Pinpoint the cell where the given text exists, returning its (X, Y) midpoint coordinate. 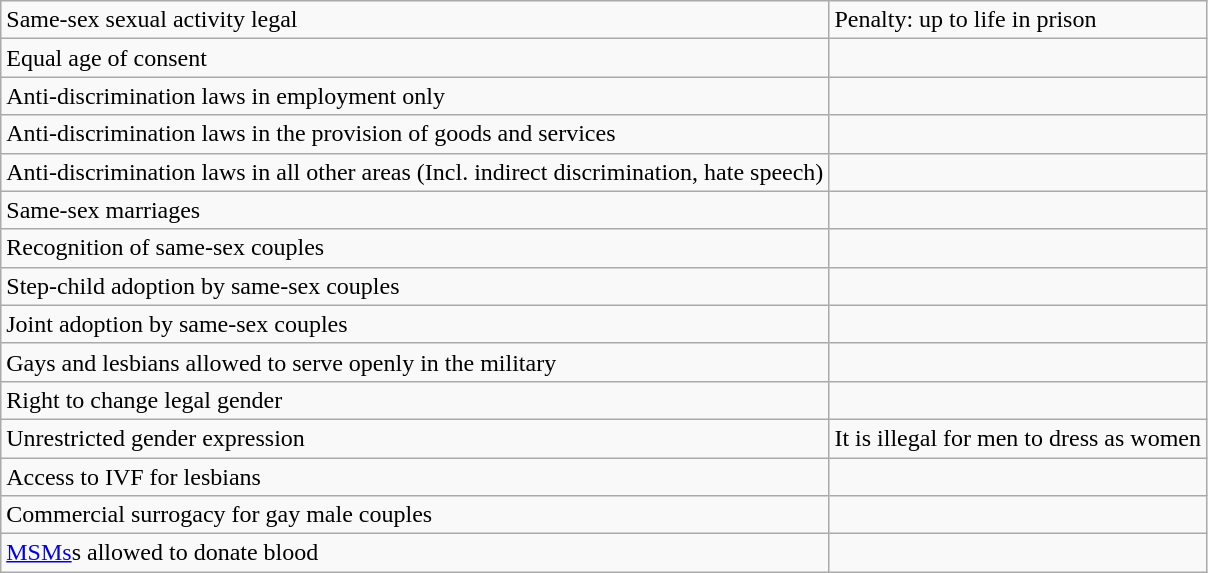
Commercial surrogacy for gay male couples (415, 515)
Unrestricted gender expression (415, 438)
Penalty: up to life in prison (1018, 20)
Recognition of same-sex couples (415, 248)
Right to change legal gender (415, 400)
Access to IVF for lesbians (415, 477)
Anti-discrimination laws in employment only (415, 96)
Gays and lesbians allowed to serve openly in the military (415, 362)
Joint adoption by same-sex couples (415, 324)
Anti-discrimination laws in the provision of goods and services (415, 134)
Step-child adoption by same-sex couples (415, 286)
Same-sex marriages (415, 210)
Same-sex sexual activity legal (415, 20)
Anti-discrimination laws in all other areas (Incl. indirect discrimination, hate speech) (415, 172)
MSMss allowed to donate blood (415, 553)
Equal age of consent (415, 58)
It is illegal for men to dress as women (1018, 438)
